Detect which cell encompasses the target text, then output its [X, Y] center coordinate. 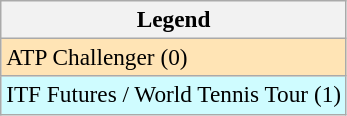
ATP Challenger (0) [174, 57]
Legend [174, 19]
ITF Futures / World Tennis Tour (1) [174, 95]
